Return [X, Y] of the center of cell containing provided text 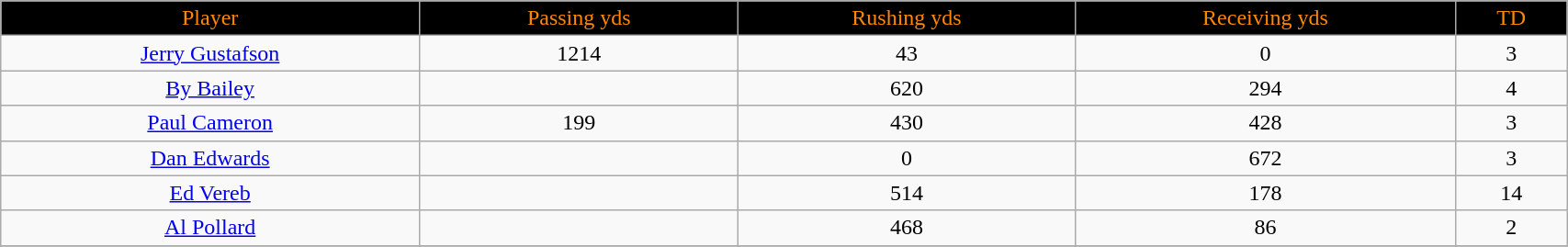
Paul Cameron [210, 123]
43 [907, 53]
Rushing yds [907, 18]
Jerry Gustafson [210, 53]
14 [1512, 193]
Passing yds [579, 18]
672 [1266, 158]
Player [210, 18]
468 [907, 228]
Dan Edwards [210, 158]
86 [1266, 228]
Al Pollard [210, 228]
By Bailey [210, 88]
Receiving yds [1266, 18]
Ed Vereb [210, 193]
1214 [579, 53]
178 [1266, 193]
4 [1512, 88]
TD [1512, 18]
2 [1512, 228]
199 [579, 123]
428 [1266, 123]
620 [907, 88]
294 [1266, 88]
430 [907, 123]
514 [907, 193]
